Find where the given text appears and provide that cell's center as (x, y) coordinate. 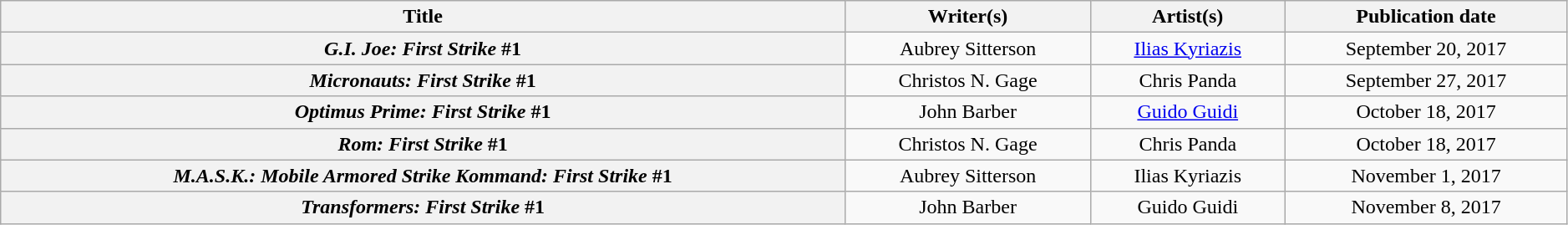
September 20, 2017 (1427, 49)
Publication date (1427, 17)
Writer(s) (967, 17)
M.A.S.K.: Mobile Armored Strike Kommand: First Strike #1 (423, 176)
G.I. Joe: First Strike #1 (423, 49)
November 1, 2017 (1427, 176)
Rom: First Strike #1 (423, 144)
Optimus Prime: First Strike #1 (423, 112)
Transformers: First Strike #1 (423, 207)
September 27, 2017 (1427, 80)
November 8, 2017 (1427, 207)
Artist(s) (1188, 17)
Micronauts: First Strike #1 (423, 80)
Title (423, 17)
